Extract the [X, Y] coordinate from the center of the cell holding the provided text.  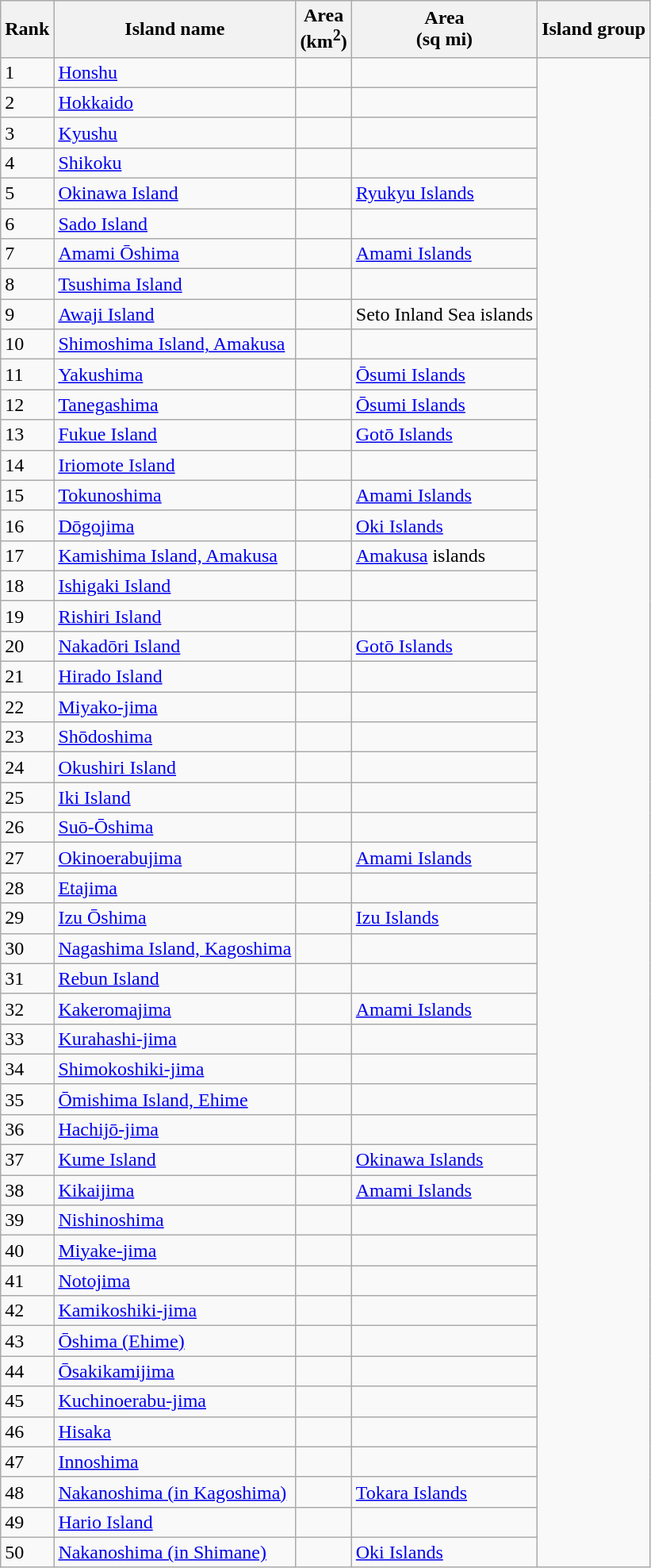
Nishinoshima [174, 1220]
Miyake-jima [174, 1251]
48 [27, 1492]
11 [27, 375]
27 [27, 858]
49 [27, 1522]
9 [27, 314]
Island group [594, 29]
Dōgojima [174, 525]
Yakushima [174, 375]
Shikoku [174, 163]
Area(sq mi) [444, 29]
Seto Inland Sea islands [444, 314]
1 [27, 72]
6 [27, 224]
Hirado Island [174, 677]
Iki Island [174, 797]
8 [27, 284]
31 [27, 978]
Hokkaido [174, 102]
26 [27, 828]
40 [27, 1251]
19 [27, 616]
Area(km2) [324, 29]
38 [27, 1190]
Sado Island [174, 224]
2 [27, 102]
3 [27, 133]
Island name [174, 29]
29 [27, 918]
Shimokoshiki-jima [174, 1069]
43 [27, 1341]
Okinawa Island [174, 194]
Shimoshima Island, Amakusa [174, 344]
13 [27, 435]
Nagashima Island, Kagoshima [174, 948]
16 [27, 525]
Hario Island [174, 1522]
Izu Islands [444, 918]
Amakusa islands [444, 555]
39 [27, 1220]
Miyako-jima [174, 707]
45 [27, 1401]
30 [27, 948]
50 [27, 1552]
Hachijō-jima [174, 1129]
Ryukyu Islands [444, 194]
42 [27, 1311]
41 [27, 1281]
47 [27, 1462]
25 [27, 797]
Rishiri Island [174, 616]
Nakanoshima (in Kagoshima) [174, 1492]
Kume Island [174, 1160]
Amami Ōshima [174, 254]
Tsushima Island [174, 284]
Tokunoshima [174, 495]
Rank [27, 29]
15 [27, 495]
14 [27, 465]
Notojima [174, 1281]
17 [27, 555]
32 [27, 1009]
Tokara Islands [444, 1492]
Tanegashima [174, 405]
37 [27, 1160]
Nakadōri Island [174, 646]
46 [27, 1432]
4 [27, 163]
Awaji Island [174, 314]
35 [27, 1099]
Shōdoshima [174, 737]
Izu Ōshima [174, 918]
Kikaijima [174, 1190]
21 [27, 677]
23 [27, 737]
Okinawa Islands [444, 1160]
Kakeromajima [174, 1009]
Okinoerabujima [174, 858]
Etajima [174, 888]
44 [27, 1371]
Hisaka [174, 1432]
24 [27, 767]
36 [27, 1129]
Fukue Island [174, 435]
Ishigaki Island [174, 586]
Innoshima [174, 1462]
34 [27, 1069]
Ōshima (Ehime) [174, 1341]
5 [27, 194]
Honshu [174, 72]
28 [27, 888]
10 [27, 344]
Suō-Ōshima [174, 828]
33 [27, 1039]
Kamishima Island, Amakusa [174, 555]
Ōmishima Island, Ehime [174, 1099]
20 [27, 646]
Kurahashi-jima [174, 1039]
12 [27, 405]
Ōsakikamijima [174, 1371]
7 [27, 254]
Nakanoshima (in Shimane) [174, 1552]
Okushiri Island [174, 767]
Rebun Island [174, 978]
22 [27, 707]
Kyushu [174, 133]
Iriomote Island [174, 465]
Kuchinoerabu-jima [174, 1401]
18 [27, 586]
Kamikoshiki-jima [174, 1311]
